Output the [X, Y] coordinate of the center of the cell containing the given text.  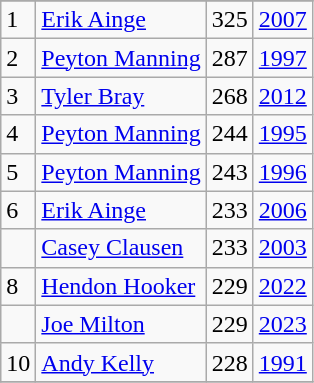
287 [230, 58]
268 [230, 96]
325 [230, 20]
2 [18, 58]
1991 [282, 362]
2012 [282, 96]
228 [230, 362]
1 [18, 20]
6 [18, 210]
2003 [282, 248]
10 [18, 362]
2006 [282, 210]
1996 [282, 172]
244 [230, 134]
Tyler Bray [121, 96]
243 [230, 172]
1995 [282, 134]
Joe Milton [121, 324]
Hendon Hooker [121, 286]
1997 [282, 58]
Casey Clausen [121, 248]
5 [18, 172]
2022 [282, 286]
3 [18, 96]
4 [18, 134]
2023 [282, 324]
2007 [282, 20]
Andy Kelly [121, 362]
8 [18, 286]
